Capture the cell that displays the provided text and extract its [X, Y] central coordinate. 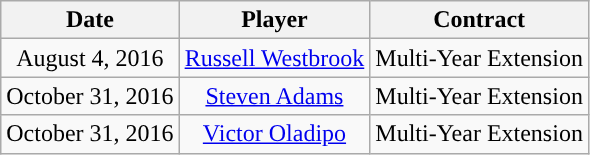
August 4, 2016 [90, 58]
Steven Adams [274, 96]
Contract [480, 20]
Russell Westbrook [274, 58]
Date [90, 20]
Victor Oladipo [274, 134]
Player [274, 20]
